From the cell containing the given text, extract its center point as [X, Y] coordinate. 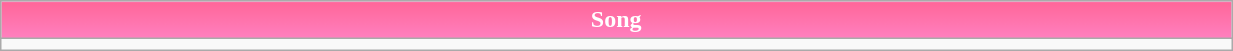
Song [616, 20]
